Extract the [x, y] coordinate from the center of the cell holding the provided text.  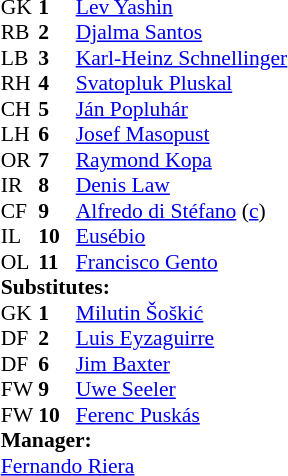
Josef Masopust [182, 135]
LH [20, 135]
Raymond Kopa [182, 160]
7 [57, 160]
1 [57, 313]
11 [57, 262]
Denis Law [182, 185]
CH [20, 109]
Ferenc Puskás [182, 415]
IR [20, 185]
5 [57, 109]
Milutin Šoškić [182, 313]
GK [20, 313]
3 [57, 58]
Manager: [144, 441]
Substitutes: [144, 287]
OL [20, 262]
CF [20, 211]
Luis Eyzaguirre [182, 339]
Uwe Seeler [182, 389]
Francisco Gento [182, 262]
Karl-Heinz Schnellinger [182, 58]
OR [20, 160]
RB [20, 33]
Svatopluk Pluskal [182, 83]
Jim Baxter [182, 364]
LB [20, 58]
8 [57, 185]
Djalma Santos [182, 33]
IL [20, 237]
Ján Popluhár [182, 109]
4 [57, 83]
RH [20, 83]
Alfredo di Stéfano (c) [182, 211]
Eusébio [182, 237]
